Output the [X, Y] coordinate of the center of the cell containing the given text.  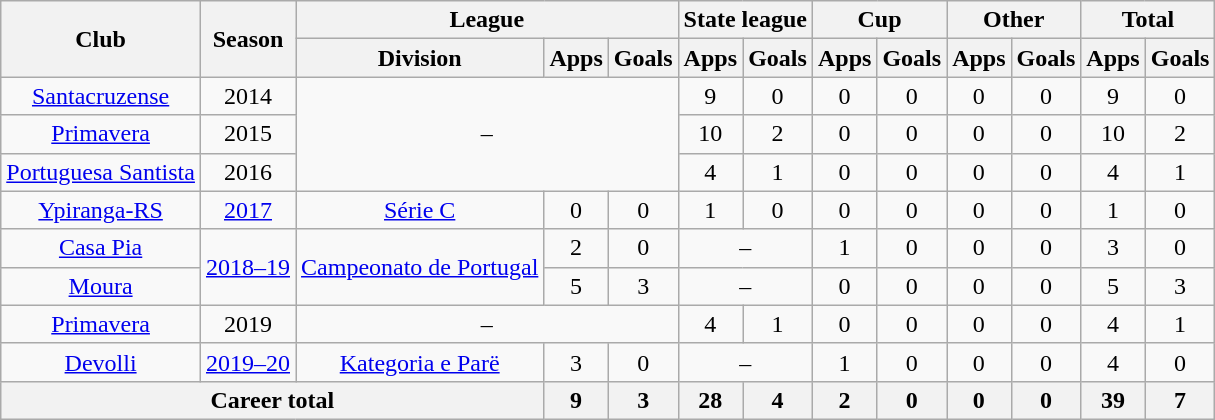
Kategoria e Parë [420, 362]
League [488, 20]
Casa Pia [101, 248]
Devolli [101, 362]
Ypiranga-RS [101, 210]
Other [1014, 20]
Série C [420, 210]
7 [1180, 400]
Moura [101, 286]
2017 [248, 210]
Campeonato de Portugal [420, 267]
2015 [248, 134]
2018–19 [248, 267]
Santacruzense [101, 96]
2019–20 [248, 362]
Club [101, 39]
2014 [248, 96]
State league [745, 20]
2016 [248, 172]
2019 [248, 324]
Portuguesa Santista [101, 172]
Career total [272, 400]
39 [1113, 400]
Cup [879, 20]
Total [1148, 20]
Division [420, 58]
28 [710, 400]
Season [248, 39]
